Capture the cell that displays the provided text and extract its [X, Y] central coordinate. 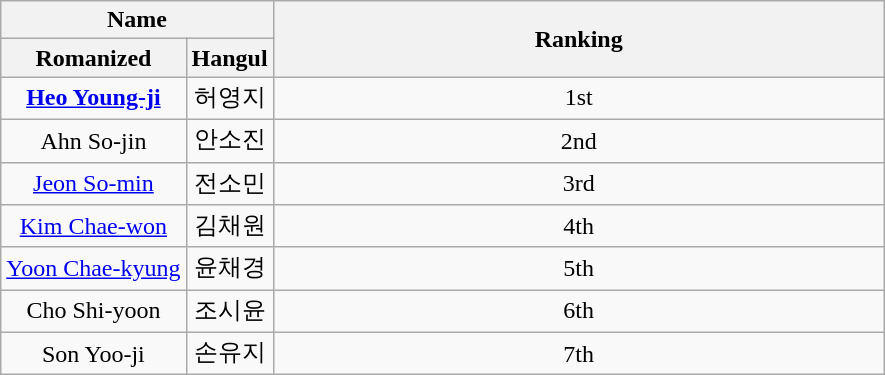
Ranking [578, 39]
Yoon Chae-kyung [94, 268]
Son Yoo-ji [94, 354]
Romanized [94, 58]
Heo Young-ji [94, 98]
7th [578, 354]
Kim Chae-won [94, 226]
Ahn So-jin [94, 140]
3rd [578, 184]
Cho Shi-yoon [94, 312]
Jeon So-min [94, 184]
Hangul [230, 58]
2nd [578, 140]
손유지 [230, 354]
Name [137, 20]
6th [578, 312]
조시윤 [230, 312]
윤채경 [230, 268]
4th [578, 226]
안소진 [230, 140]
김채원 [230, 226]
허영지 [230, 98]
1st [578, 98]
전소민 [230, 184]
5th [578, 268]
